Provide the [x, y] coordinate of the cell's center where the given text is located.  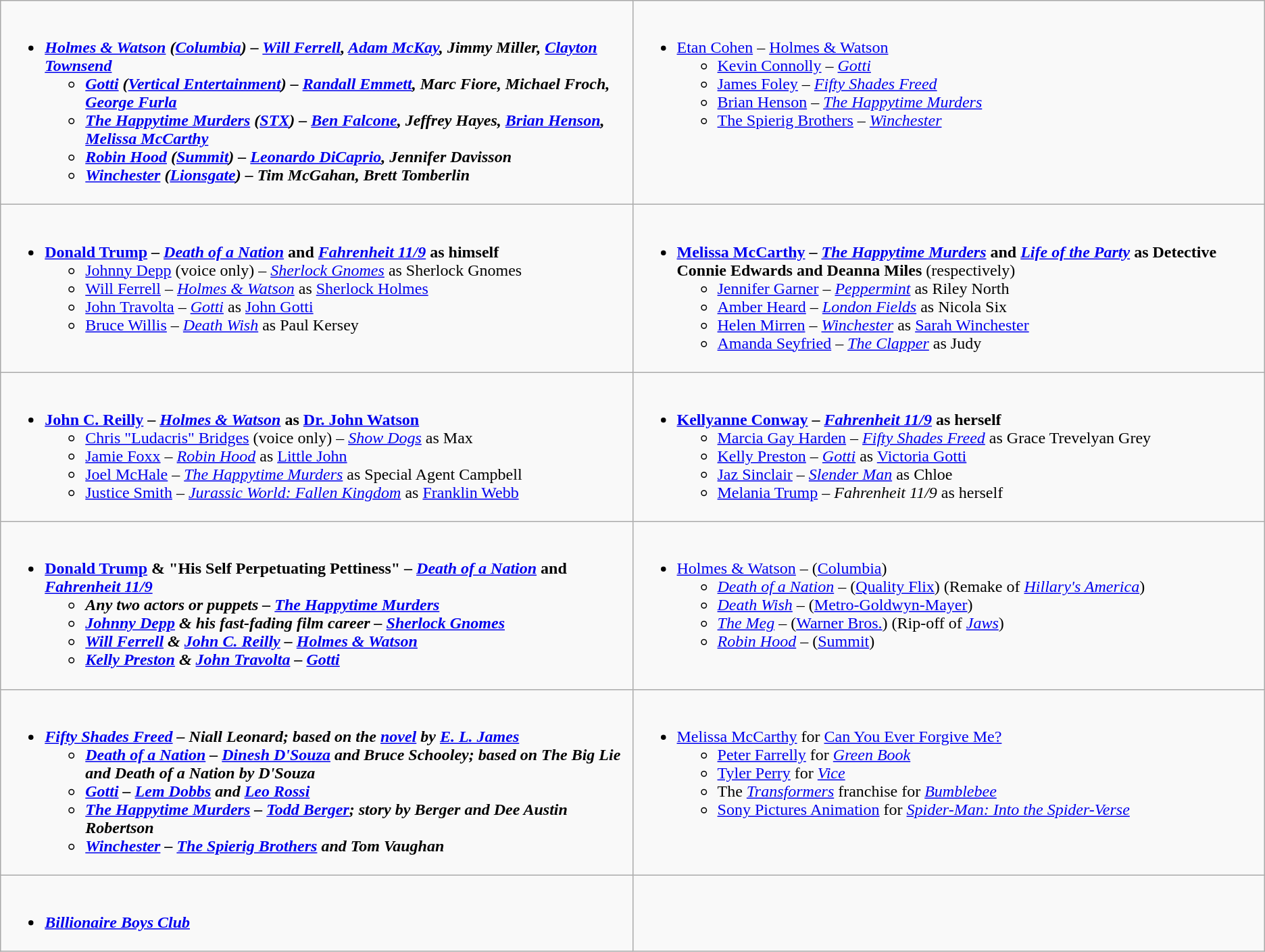
Billionaire Boys Club [316, 913]
